Locate the cell with the specified text and output its [x, y] center coordinate. 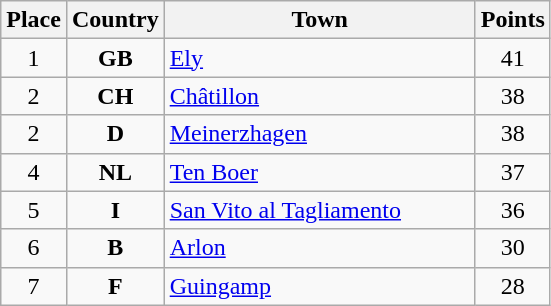
30 [512, 248]
Town [320, 20]
NL [115, 172]
Guingamp [320, 286]
Meinerzhagen [320, 134]
Country [115, 20]
1 [34, 58]
B [115, 248]
Arlon [320, 248]
Châtillon [320, 96]
Place [34, 20]
7 [34, 286]
28 [512, 286]
37 [512, 172]
Points [512, 20]
CH [115, 96]
4 [34, 172]
I [115, 210]
6 [34, 248]
F [115, 286]
36 [512, 210]
San Vito al Tagliamento [320, 210]
41 [512, 58]
Ten Boer [320, 172]
GB [115, 58]
Ely [320, 58]
D [115, 134]
5 [34, 210]
